Return [X, Y] of the center of cell containing provided text 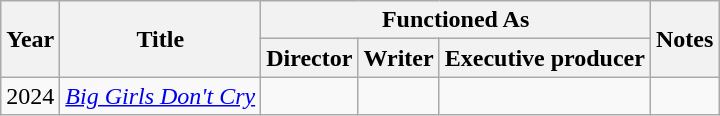
Director [310, 58]
Executive producer [544, 58]
2024 [30, 96]
Year [30, 39]
Notes [684, 39]
Functioned As [456, 20]
Writer [398, 58]
Big Girls Don't Cry [160, 96]
Title [160, 39]
